Search for the cell housing the specified text and yield its [X, Y] center coordinate. 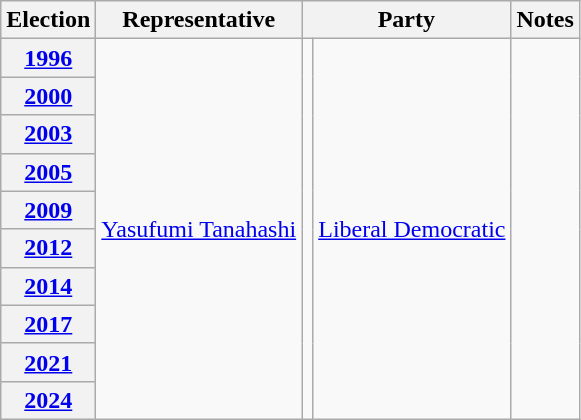
2024 [48, 400]
Election [48, 20]
2012 [48, 248]
Liberal Democratic [412, 230]
2017 [48, 324]
Yasufumi Tanahashi [199, 230]
Notes [545, 20]
1996 [48, 58]
2014 [48, 286]
2003 [48, 134]
2021 [48, 362]
2000 [48, 96]
Party [406, 20]
2009 [48, 210]
Representative [199, 20]
2005 [48, 172]
